Determine the [x, y] coordinate at the center of the cell enclosing the given text.  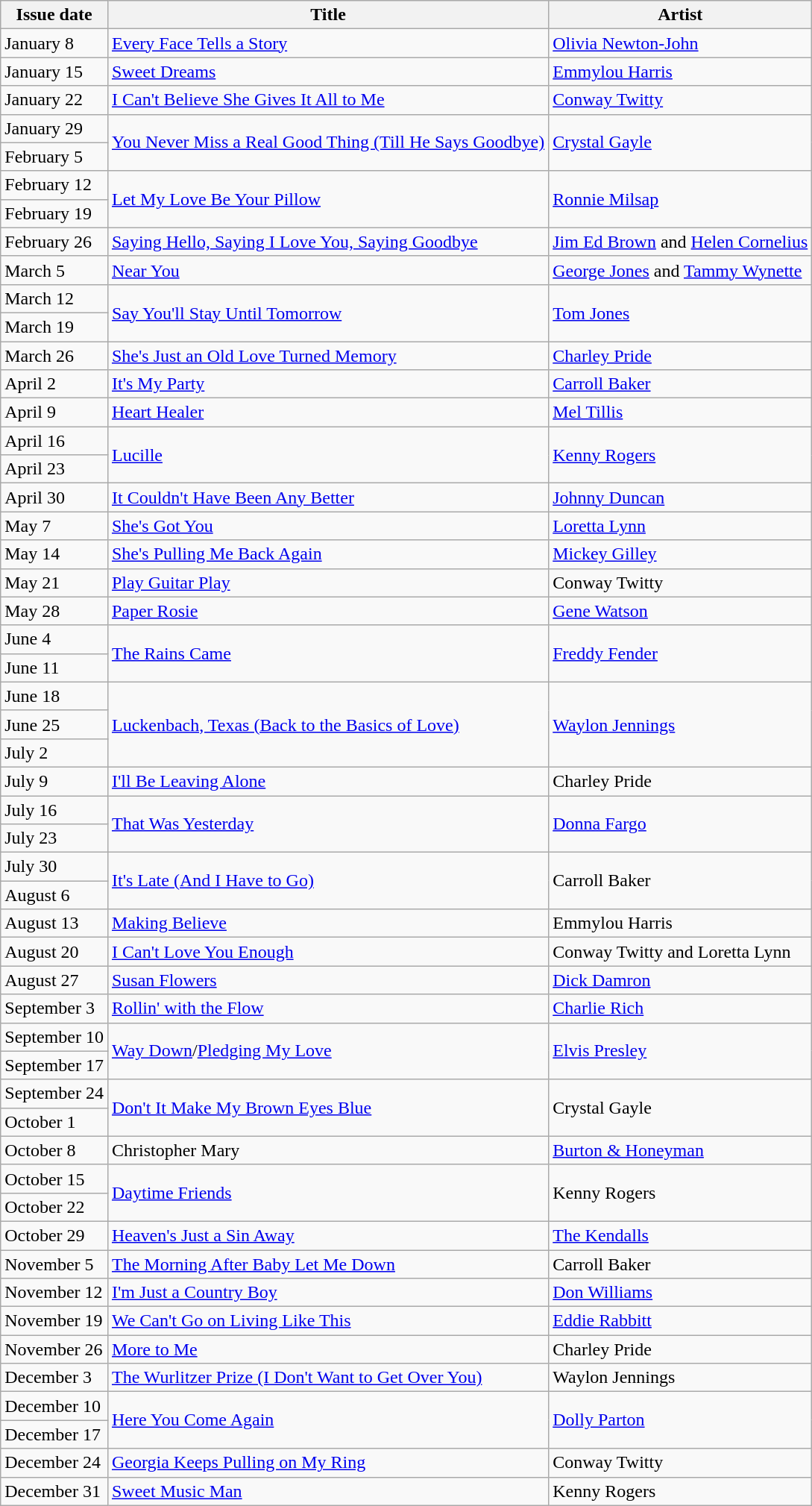
Heaven's Just a Sin Away [328, 1235]
Say You'll Stay Until Tomorrow [328, 313]
It's Late (And I Have to Go) [328, 881]
February 12 [54, 185]
Saying Hello, Saying I Love You, Saying Goodbye [328, 242]
February 5 [54, 157]
You Never Miss a Real Good Thing (Till He Says Goodbye) [328, 142]
July 23 [54, 838]
The Kendalls [680, 1235]
February 19 [54, 213]
Jim Ed Brown and Helen Cornelius [680, 242]
April 23 [54, 469]
April 2 [54, 384]
January 29 [54, 128]
May 28 [54, 611]
May 7 [54, 526]
June 25 [54, 724]
She's Just an Old Love Turned Memory [328, 356]
George Jones and Tammy Wynette [680, 270]
May 14 [54, 554]
Gene Watson [680, 611]
It's My Party [328, 384]
April 30 [54, 498]
Mickey Gilley [680, 554]
September 3 [54, 1008]
Johnny Duncan [680, 498]
Luckenbach, Texas (Back to the Basics of Love) [328, 724]
April 9 [54, 412]
December 3 [54, 1378]
Way Down/Pledging My Love [328, 1051]
Here You Come Again [328, 1420]
Susan Flowers [328, 980]
I Can't Love You Enough [328, 952]
May 21 [54, 583]
Let My Love Be Your Pillow [328, 199]
August 6 [54, 895]
November 12 [54, 1293]
March 26 [54, 356]
March 19 [54, 327]
December 24 [54, 1463]
August 20 [54, 952]
The Morning After Baby Let Me Down [328, 1264]
October 15 [54, 1179]
Burton & Honeyman [680, 1150]
Freddy Fender [680, 653]
November 5 [54, 1264]
July 16 [54, 809]
October 1 [54, 1122]
Dolly Parton [680, 1420]
Artist [680, 15]
September 17 [54, 1065]
March 5 [54, 270]
December 10 [54, 1406]
Christopher Mary [328, 1150]
We Can't Go on Living Like This [328, 1321]
July 9 [54, 781]
Title [328, 15]
June 18 [54, 696]
Loretta Lynn [680, 526]
Heart Healer [328, 412]
February 26 [54, 242]
Tom Jones [680, 313]
Issue date [54, 15]
Play Guitar Play [328, 583]
Mel Tillis [680, 412]
September 10 [54, 1037]
June 4 [54, 639]
June 11 [54, 668]
The Rains Came [328, 653]
Olivia Newton-John [680, 43]
Charlie Rich [680, 1008]
Rollin' with the Flow [328, 1008]
More to Me [328, 1349]
October 22 [54, 1207]
Eddie Rabbitt [680, 1321]
That Was Yesterday [328, 823]
The Wurlitzer Prize (I Don't Want to Get Over You) [328, 1378]
January 22 [54, 100]
It Couldn't Have Been Any Better [328, 498]
October 29 [54, 1235]
Making Believe [328, 923]
Conway Twitty and Loretta Lynn [680, 952]
October 8 [54, 1150]
November 19 [54, 1321]
August 27 [54, 980]
Sweet Dreams [328, 72]
April 16 [54, 441]
Every Face Tells a Story [328, 43]
January 8 [54, 43]
July 30 [54, 867]
Dick Damron [680, 980]
I Can't Believe She Gives It All to Me [328, 100]
Georgia Keeps Pulling on My Ring [328, 1463]
January 15 [54, 72]
Ronnie Milsap [680, 199]
She's Pulling Me Back Again [328, 554]
Paper Rosie [328, 611]
Daytime Friends [328, 1193]
Elvis Presley [680, 1051]
July 2 [54, 753]
I'm Just a Country Boy [328, 1293]
March 12 [54, 298]
December 17 [54, 1434]
Don Williams [680, 1293]
She's Got You [328, 526]
Near You [328, 270]
December 31 [54, 1491]
September 24 [54, 1094]
August 13 [54, 923]
Don't It Make My Brown Eyes Blue [328, 1108]
I'll Be Leaving Alone [328, 781]
November 26 [54, 1349]
Sweet Music Man [328, 1491]
Donna Fargo [680, 823]
Lucille [328, 455]
